Capture the cell that displays the provided text and extract its (X, Y) central coordinate. 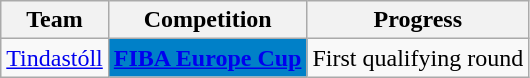
Tindastóll (55, 58)
Team (55, 20)
FIBA Europe Cup (208, 58)
Progress (418, 20)
Competition (208, 20)
First qualifying round (418, 58)
